From the cell containing the given text, extract its center point as [X, Y] coordinate. 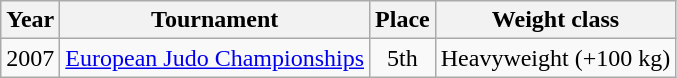
Heavyweight (+100 kg) [556, 58]
Place [403, 20]
Weight class [556, 20]
2007 [30, 58]
Tournament [215, 20]
European Judo Championships [215, 58]
Year [30, 20]
5th [403, 58]
